Return [X, Y] of the center of cell containing provided text 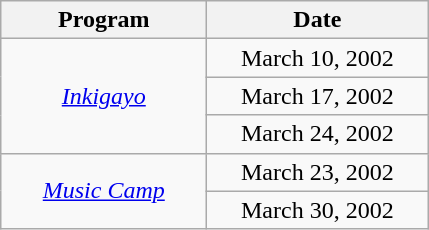
March 10, 2002 [318, 58]
March 30, 2002 [318, 210]
March 24, 2002 [318, 134]
March 23, 2002 [318, 172]
Date [318, 20]
Program [104, 20]
March 17, 2002 [318, 96]
Music Camp [104, 191]
Inkigayo [104, 96]
